Extract the (X, Y) coordinate from the center of the cell holding the provided text.  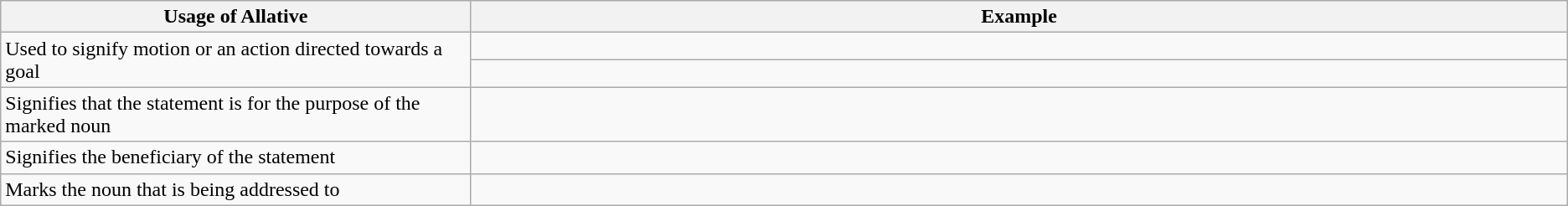
Marks the noun that is being addressed to (236, 189)
Signifies the beneficiary of the statement (236, 157)
Used to signify motion or an action directed towards a goal (236, 60)
Signifies that the statement is for the purpose of the marked noun (236, 114)
Usage of Allative (236, 17)
Example (1019, 17)
